Scan for the cell matching the given text and deliver its [X, Y] coordinate at center. 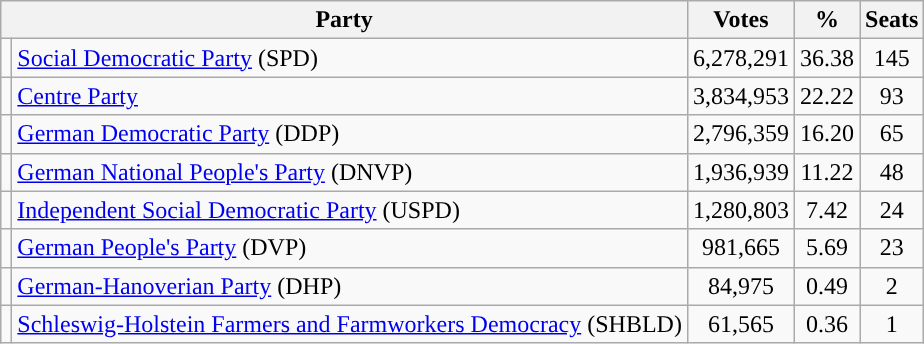
6,278,291 [740, 58]
23 [892, 248]
145 [892, 58]
German-Hanoverian Party (DHP) [350, 286]
7.42 [826, 210]
16.20 [826, 134]
1 [892, 324]
Independent Social Democratic Party (USPD) [350, 210]
11.22 [826, 172]
% [826, 20]
93 [892, 96]
Centre Party [350, 96]
0.49 [826, 286]
84,975 [740, 286]
1,280,803 [740, 210]
981,665 [740, 248]
61,565 [740, 324]
2 [892, 286]
22.22 [826, 96]
Schleswig-Holstein Farmers and Farmworkers Democracy (SHBLD) [350, 324]
36.38 [826, 58]
65 [892, 134]
Social Democratic Party (SPD) [350, 58]
5.69 [826, 248]
Party [344, 20]
3,834,953 [740, 96]
1,936,939 [740, 172]
0.36 [826, 324]
Votes [740, 20]
24 [892, 210]
German People's Party (DVP) [350, 248]
2,796,359 [740, 134]
48 [892, 172]
German National People's Party (DNVP) [350, 172]
German Democratic Party (DDP) [350, 134]
Seats [892, 20]
